Search for the cell housing the specified text and yield its [X, Y] center coordinate. 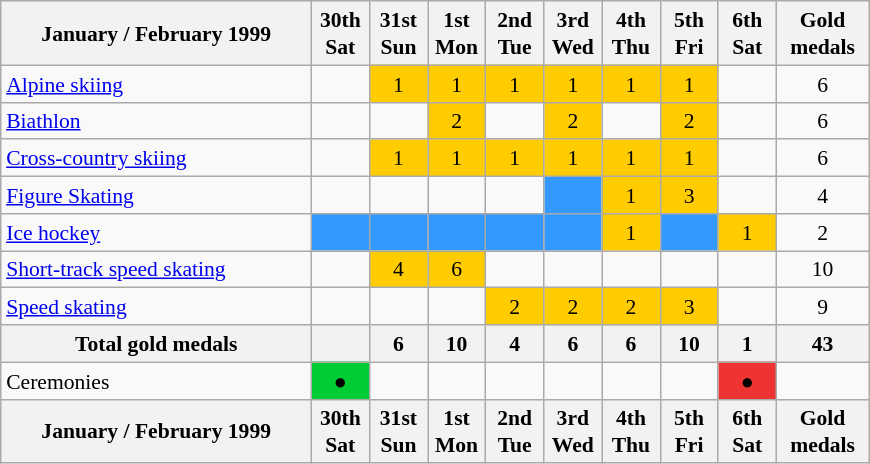
Ceremonies [156, 380]
Speed skating [156, 306]
Short-track speed skating [156, 268]
Cross-country skiing [156, 158]
9 [822, 306]
43 [822, 344]
Alpine skiing [156, 84]
Biathlon [156, 120]
Figure Skating [156, 194]
Ice hockey [156, 232]
Total gold medals [156, 344]
